Scan for the cell matching the given text and deliver its [X, Y] coordinate at center. 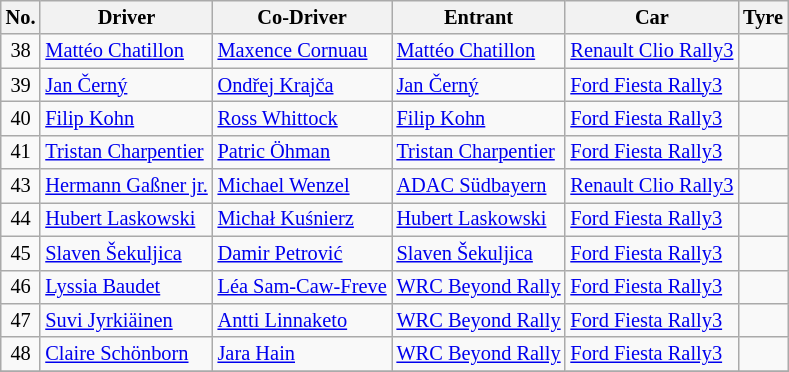
40 [21, 118]
Michael Wenzel [302, 186]
Car [652, 17]
Lyssia Baudet [126, 287]
41 [21, 152]
48 [21, 354]
47 [21, 320]
Jara Hain [302, 354]
Suvi Jyrkiäinen [126, 320]
Antti Linnaketo [302, 320]
Driver [126, 17]
Entrant [479, 17]
Patric Öhman [302, 152]
ADAC Südbayern [479, 186]
Co-Driver [302, 17]
Hermann Gaßner jr. [126, 186]
Ross Whittock [302, 118]
Damir Petrović [302, 253]
No. [21, 17]
Claire Schönborn [126, 354]
45 [21, 253]
Ondřej Krajča [302, 85]
Maxence Cornuau [302, 51]
43 [21, 186]
38 [21, 51]
46 [21, 287]
Tyre [763, 17]
39 [21, 85]
Léa Sam-Caw-Freve [302, 287]
44 [21, 219]
Michał Kuśnierz [302, 219]
